Find where the given text appears and provide that cell's center as (x, y) coordinate. 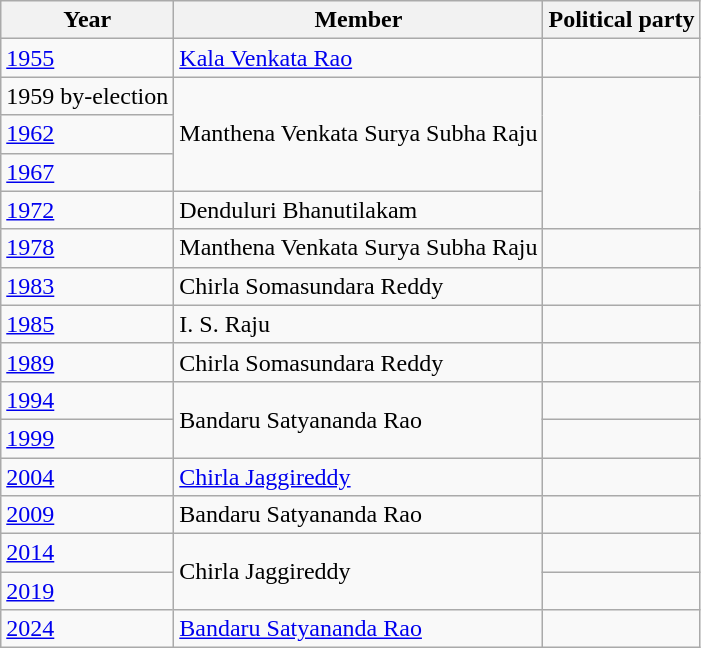
2009 (88, 515)
1989 (88, 362)
1972 (88, 210)
1999 (88, 438)
Political party (622, 20)
1994 (88, 400)
1962 (88, 134)
2004 (88, 477)
Denduluri Bhanutilakam (358, 210)
2014 (88, 553)
2019 (88, 591)
1985 (88, 324)
1967 (88, 172)
1978 (88, 248)
1955 (88, 58)
Member (358, 20)
Year (88, 20)
2024 (88, 629)
Kala Venkata Rao (358, 58)
1959 by-election (88, 96)
1983 (88, 286)
I. S. Raju (358, 324)
